Determine the (X, Y) coordinate at the center of the cell enclosing the given text.  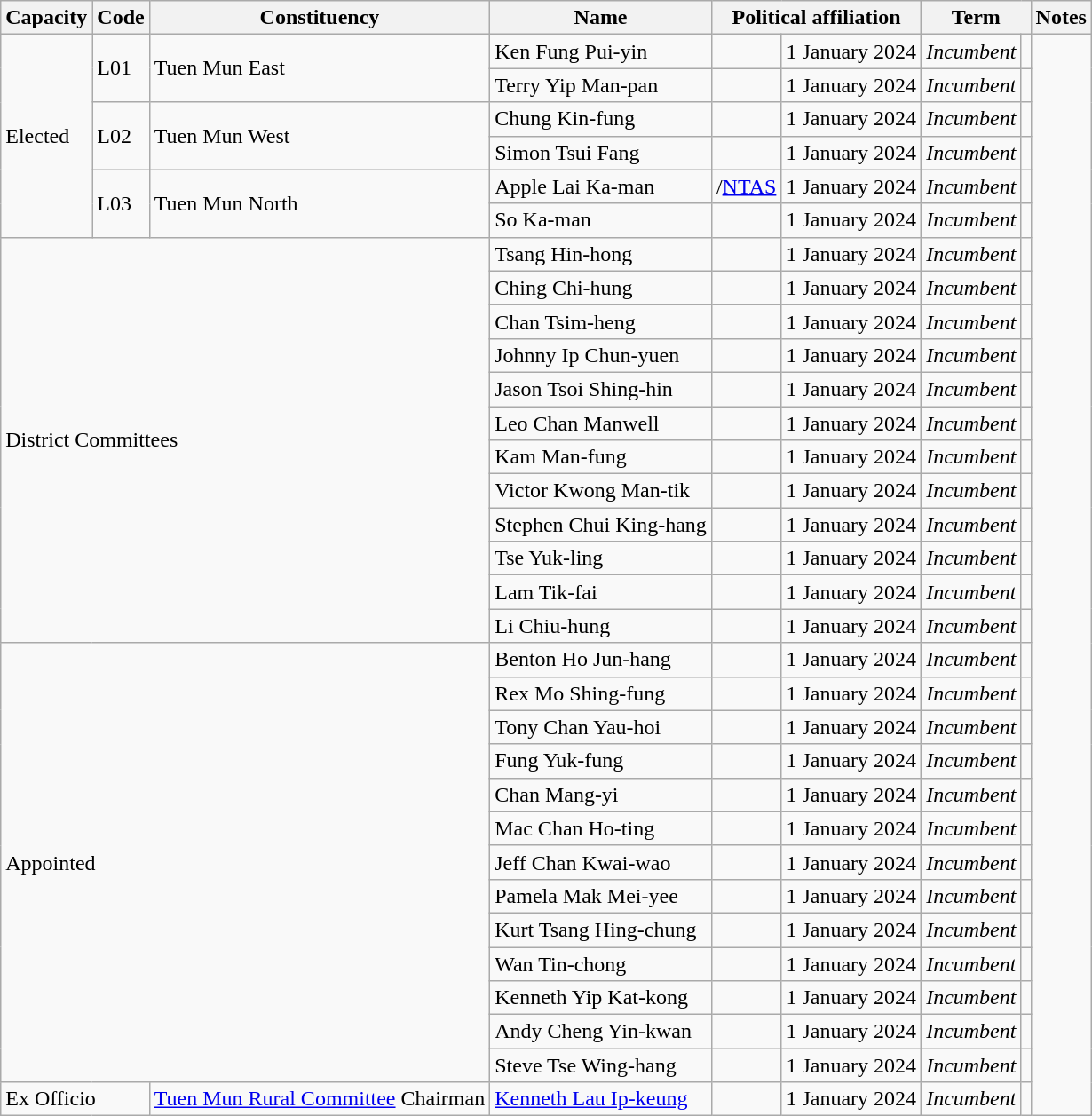
Apple Lai Ka-man (601, 186)
Tuen Mun West (320, 136)
Ching Chi-hung (601, 288)
Chan Tsim-heng (601, 321)
Chung Kin-fung (601, 119)
Terry Yip Man-pan (601, 85)
Appointed (245, 863)
Ken Fung Pui-yin (601, 51)
L03 (121, 203)
Pamela Mak Mei-yee (601, 896)
Code (121, 18)
Rex Mo Shing-fung (601, 693)
Kam Man-fung (601, 457)
Tuen Mun Rural Committee Chairman (320, 1099)
L01 (121, 68)
Leo Chan Manwell (601, 423)
Kenneth Yip Kat-kong (601, 998)
Benton Ho Jun-hang (601, 660)
Notes (1061, 18)
Tuen Mun East (320, 68)
Johnny Ip Chun-yuen (601, 355)
Jeff Chan Kwai-wao (601, 862)
District Committees (245, 440)
Tuen Mun North (320, 203)
Stephen Chui King-hang (601, 525)
Tse Yuk-ling (601, 558)
Wan Tin-chong (601, 963)
Andy Cheng Yin-kwan (601, 1032)
Name (601, 18)
Mac Chan Ho-ting (601, 828)
L02 (121, 136)
Kenneth Lau Ip-keung (601, 1099)
Steve Tse Wing-hang (601, 1065)
/NTAS (746, 186)
Capacity (46, 18)
Tony Chan Yau-hoi (601, 727)
Tsang Hin-hong (601, 254)
Term (977, 18)
Fung Yuk-fung (601, 761)
Chan Mang-yi (601, 795)
Jason Tsoi Shing-hin (601, 389)
Simon Tsui Fang (601, 153)
Political affiliation (816, 18)
Kurt Tsang Hing-chung (601, 930)
Victor Kwong Man-tik (601, 491)
Lam Tik-fai (601, 592)
Constituency (320, 18)
Li Chiu-hung (601, 626)
Elected (46, 136)
So Ka-man (601, 220)
Ex Officio (75, 1099)
